Search for the cell housing the specified text and yield its (X, Y) center coordinate. 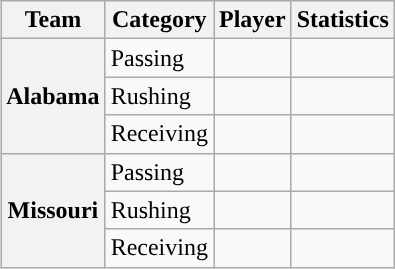
Statistics (342, 20)
Alabama (53, 96)
Team (53, 20)
Missouri (53, 210)
Player (253, 20)
Category (159, 20)
